Capture the cell that displays the provided text and extract its (x, y) central coordinate. 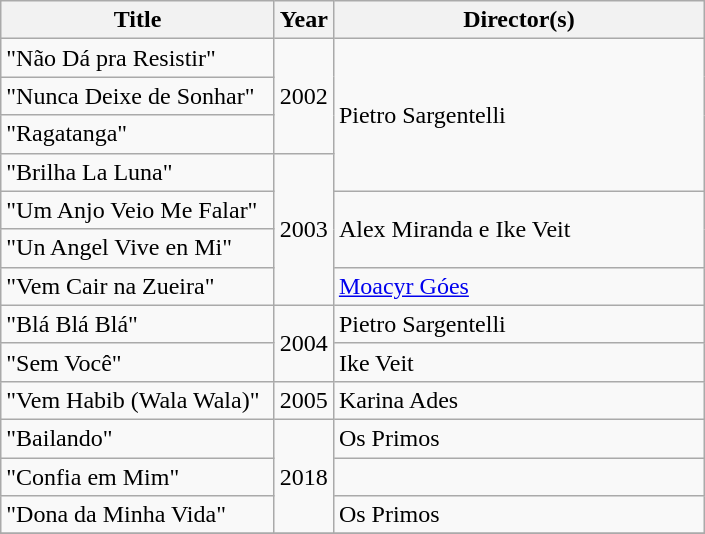
"Nunca Deixe de Sonhar" (138, 96)
Ike Veit (518, 362)
"Dona da Minha Vida" (138, 515)
Title (138, 20)
"Blá Blá Blá" (138, 324)
"Bailando" (138, 438)
Moacyr Góes (518, 286)
"Brilha La Luna" (138, 172)
"Confia em Mim" (138, 477)
2005 (304, 400)
"Ragatanga" (138, 134)
"Vem Cair na Zueira" (138, 286)
2003 (304, 229)
"Un Angel Vive en Mi" (138, 248)
"Vem Habib (Wala Wala)" (138, 400)
Director(s) (518, 20)
Karina Ades (518, 400)
Year (304, 20)
Alex Miranda e Ike Veit (518, 229)
"Não Dá pra Resistir" (138, 58)
"Sem Você" (138, 362)
2004 (304, 343)
2002 (304, 96)
"Um Anjo Veio Me Falar" (138, 210)
2018 (304, 476)
